Locate the cell with the specified text and output its (X, Y) center coordinate. 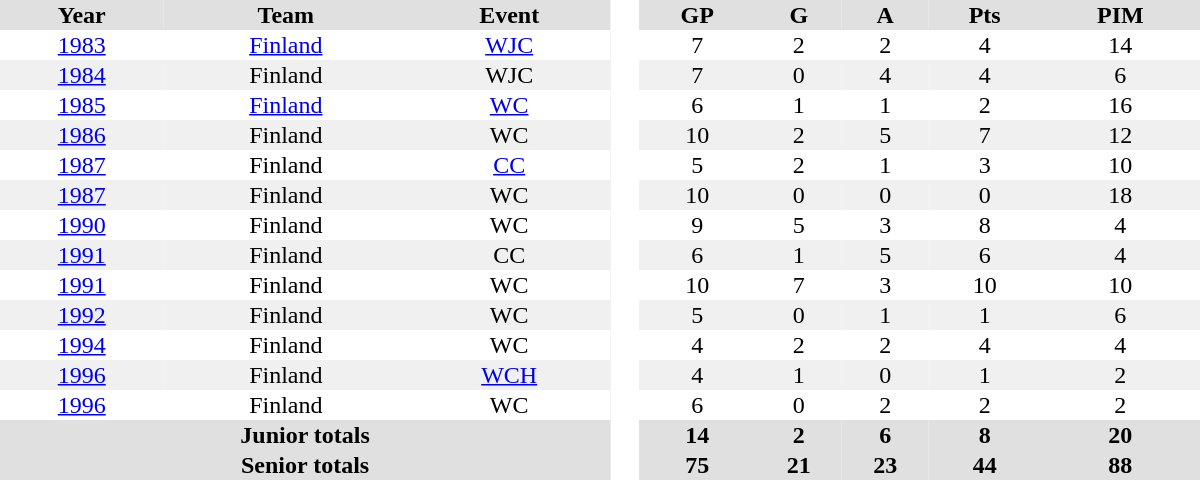
GP (697, 15)
Junior totals (305, 435)
16 (1120, 105)
1984 (82, 75)
Team (286, 15)
20 (1120, 435)
21 (798, 465)
23 (886, 465)
75 (697, 465)
18 (1120, 195)
44 (985, 465)
9 (697, 225)
1986 (82, 135)
Year (82, 15)
1990 (82, 225)
Pts (985, 15)
Event (509, 15)
88 (1120, 465)
A (886, 15)
PIM (1120, 15)
WCH (509, 375)
G (798, 15)
12 (1120, 135)
1994 (82, 345)
1985 (82, 105)
1992 (82, 315)
Senior totals (305, 465)
1983 (82, 45)
